Search for the cell housing the specified text and yield its (X, Y) center coordinate. 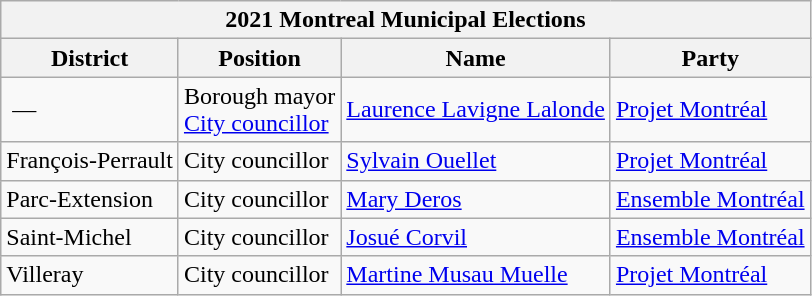
François-Perrault (90, 161)
Saint-Michel (90, 237)
Parc-Extension (90, 199)
— (90, 110)
District (90, 58)
2021 Montreal Municipal Elections (406, 20)
Party (710, 58)
Josué Corvil (476, 237)
Position (259, 58)
Laurence Lavigne Lalonde (476, 110)
Martine Musau Muelle (476, 275)
Borough mayorCity councillor (259, 110)
Name (476, 58)
Mary Deros (476, 199)
Villeray (90, 275)
Sylvain Ouellet (476, 161)
